Identify which cell holds the provided text, then report its (x, y) central coordinate. 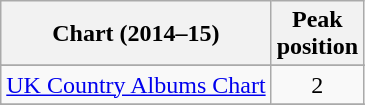
Chart (2014–15) (136, 34)
2 (317, 85)
UK Country Albums Chart (136, 85)
Peakposition (317, 34)
